Extract the (X, Y) coordinate from the center of the cell holding the provided text.  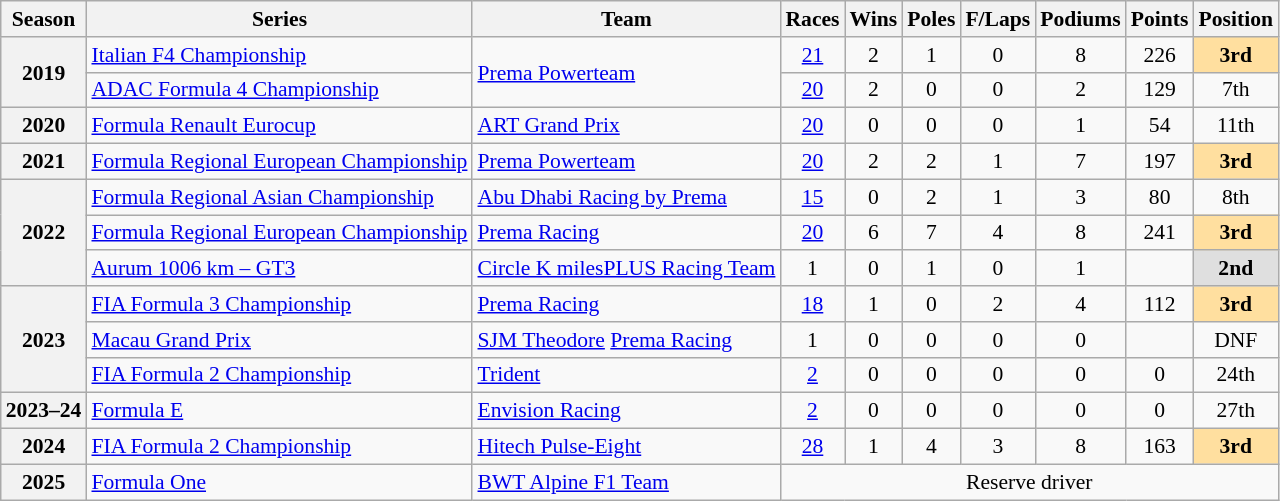
2024 (44, 447)
Team (626, 19)
Hitech Pulse-Eight (626, 447)
Series (279, 19)
DNF (1236, 340)
112 (1160, 304)
7th (1236, 90)
2022 (44, 232)
2025 (44, 482)
ART Grand Prix (626, 126)
18 (812, 304)
21 (812, 55)
197 (1160, 162)
Wins (874, 19)
Formula E (279, 411)
Points (1160, 19)
Podiums (1080, 19)
28 (812, 447)
80 (1160, 197)
ADAC Formula 4 Championship (279, 90)
2021 (44, 162)
Formula Renault Eurocup (279, 126)
Races (812, 19)
163 (1160, 447)
129 (1160, 90)
Formula Regional Asian Championship (279, 197)
Reserve driver (1029, 482)
Italian F4 Championship (279, 55)
FIA Formula 3 Championship (279, 304)
54 (1160, 126)
6 (874, 233)
226 (1160, 55)
2020 (44, 126)
SJM Theodore Prema Racing (626, 340)
2nd (1236, 269)
Aurum 1006 km – GT3 (279, 269)
Season (44, 19)
2019 (44, 72)
Trident (626, 375)
Macau Grand Prix (279, 340)
Circle K milesPLUS Racing Team (626, 269)
Formula One (279, 482)
15 (812, 197)
24th (1236, 375)
BWT Alpine F1 Team (626, 482)
11th (1236, 126)
2023 (44, 340)
241 (1160, 233)
F/Laps (998, 19)
Poles (931, 19)
2023–24 (44, 411)
8th (1236, 197)
Position (1236, 19)
27th (1236, 411)
Envision Racing (626, 411)
Abu Dhabi Racing by Prema (626, 197)
